From the cell containing the given text, extract its center point as [x, y] coordinate. 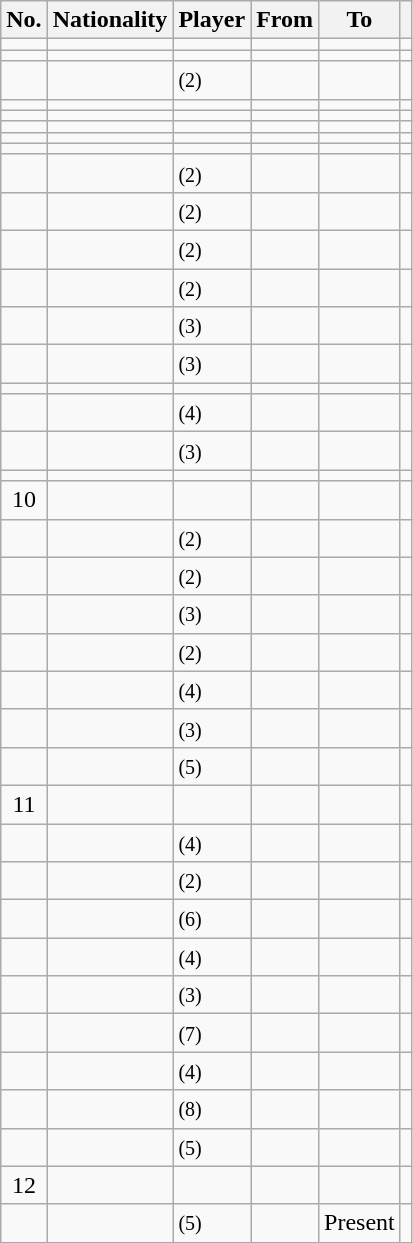
Player [212, 20]
(8) [212, 1109]
From [285, 20]
(7) [212, 1033]
10 [24, 500]
Present [360, 1223]
To [360, 20]
No. [24, 20]
(6) [212, 919]
12 [24, 1185]
Nationality [110, 20]
11 [24, 804]
